Return [x, y] of the center of cell containing provided text 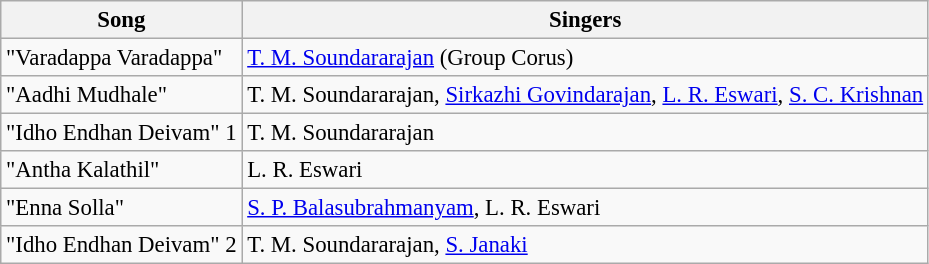
"Aadhi Mudhale" [122, 95]
T. M. Soundararajan [586, 133]
"Varadappa Varadappa" [122, 58]
"Enna Solla" [122, 208]
S. P. Balasubrahmanyam, L. R. Eswari [586, 208]
T. M. Soundararajan, Sirkazhi Govindarajan, L. R. Eswari, S. C. Krishnan [586, 95]
L. R. Eswari [586, 170]
Song [122, 20]
T. M. Soundararajan, S. Janaki [586, 245]
T. M. Soundararajan (Group Corus) [586, 58]
"Idho Endhan Deivam" 1 [122, 133]
Singers [586, 20]
"Idho Endhan Deivam" 2 [122, 245]
"Antha Kalathil" [122, 170]
